From the cell containing the given text, extract its center point as [X, Y] coordinate. 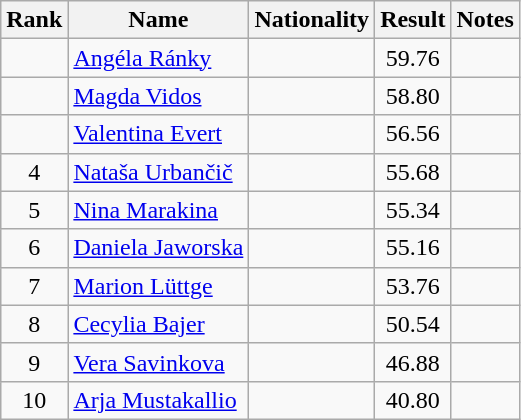
Notes [485, 20]
6 [34, 248]
Vera Savinkova [158, 362]
Result [413, 20]
56.56 [413, 134]
Name [158, 20]
Valentina Evert [158, 134]
Magda Vidos [158, 96]
7 [34, 286]
55.34 [413, 210]
8 [34, 324]
5 [34, 210]
Angéla Ránky [158, 58]
10 [34, 400]
Daniela Jaworska [158, 248]
58.80 [413, 96]
9 [34, 362]
50.54 [413, 324]
46.88 [413, 362]
59.76 [413, 58]
40.80 [413, 400]
Nationality [312, 20]
Nataša Urbančič [158, 172]
Rank [34, 20]
Marion Lüttge [158, 286]
Arja Mustakallio [158, 400]
4 [34, 172]
55.16 [413, 248]
Nina Marakina [158, 210]
Cecylia Bajer [158, 324]
55.68 [413, 172]
53.76 [413, 286]
